Find where the given text appears and provide that cell's center as (x, y) coordinate. 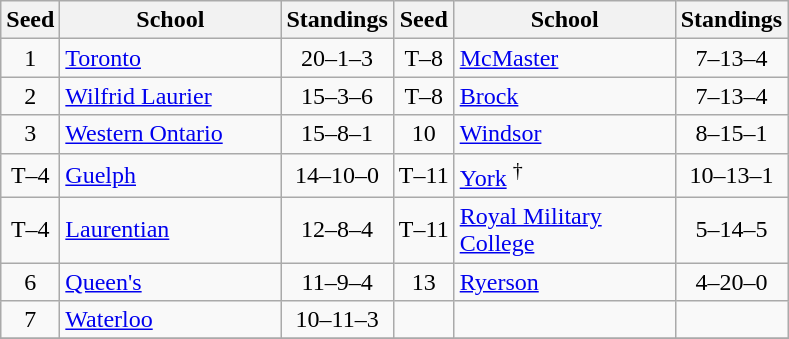
4–20–0 (731, 282)
McMaster (564, 58)
Ryerson (564, 282)
10 (424, 134)
10–11–3 (337, 320)
York † (564, 176)
13 (424, 282)
Royal Military College (564, 230)
15–8–1 (337, 134)
Laurentian (170, 230)
3 (30, 134)
Guelph (170, 176)
Wilfrid Laurier (170, 96)
Brock (564, 96)
Waterloo (170, 320)
20–1–3 (337, 58)
10–13–1 (731, 176)
Toronto (170, 58)
6 (30, 282)
11–9–4 (337, 282)
15–3–6 (337, 96)
Queen's (170, 282)
8–15–1 (731, 134)
5–14–5 (731, 230)
1 (30, 58)
12–8–4 (337, 230)
7 (30, 320)
14–10–0 (337, 176)
2 (30, 96)
Western Ontario (170, 134)
Windsor (564, 134)
